Find where the given text appears and provide that cell's center as [X, Y] coordinate. 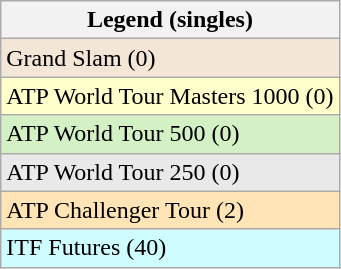
ATP World Tour 250 (0) [170, 172]
ITF Futures (40) [170, 248]
ATP World Tour 500 (0) [170, 134]
Legend (singles) [170, 20]
Grand Slam (0) [170, 58]
ATP Challenger Tour (2) [170, 210]
ATP World Tour Masters 1000 (0) [170, 96]
